Search for the cell housing the specified text and yield its [X, Y] center coordinate. 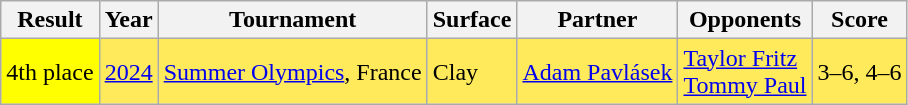
Opponents [745, 20]
3–6, 4–6 [860, 72]
Year [128, 20]
Result [50, 20]
Adam Pavlásek [598, 72]
Summer Olympics, France [292, 72]
2024 [128, 72]
Taylor Fritz Tommy Paul [745, 72]
Tournament [292, 20]
4th place [50, 72]
Score [860, 20]
Partner [598, 20]
Surface [472, 20]
Clay [472, 72]
